For the text-containing cell, return its midpoint in (X, Y) coordinate format. 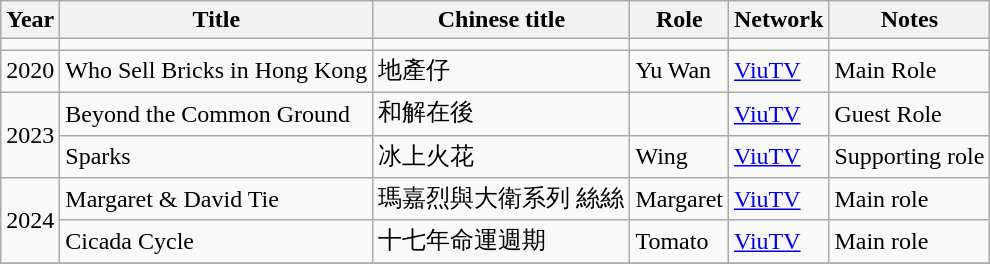
Sparks (216, 156)
2020 (30, 72)
2023 (30, 134)
Year (30, 20)
Supporting role (910, 156)
Margaret (680, 200)
地產仔 (502, 72)
Chinese title (502, 20)
Wing (680, 156)
和解在後 (502, 114)
Beyond the Common Ground (216, 114)
Yu Wan (680, 72)
Role (680, 20)
Network (779, 20)
Margaret & David Tie (216, 200)
Notes (910, 20)
Main Role (910, 72)
冰上火花 (502, 156)
十七年命運週期 (502, 242)
Cicada Cycle (216, 242)
Guest Role (910, 114)
Tomato (680, 242)
2024 (30, 220)
Title (216, 20)
Who Sell Bricks in Hong Kong (216, 72)
瑪嘉烈與大衛系列 絲絲 (502, 200)
